Provide the (x, y) coordinate of the cell's center where the given text is located.  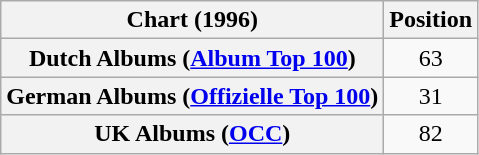
Position (431, 20)
German Albums (Offizielle Top 100) (192, 96)
31 (431, 96)
82 (431, 134)
Chart (1996) (192, 20)
63 (431, 58)
UK Albums (OCC) (192, 134)
Dutch Albums (Album Top 100) (192, 58)
